Provide the [x, y] coordinate of the cell's center where the given text is located.  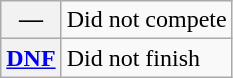
Did not finish [146, 58]
— [31, 20]
Did not compete [146, 20]
DNF [31, 58]
